Return (x, y) of the center of cell containing provided text 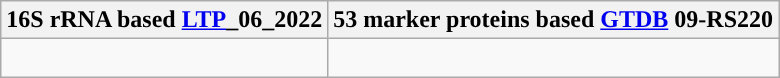
16S rRNA based LTP_06_2022 (164, 20)
53 marker proteins based GTDB 09-RS220 (554, 20)
